Return the [X, Y] coordinate for the center point of the cell that contains the specified text.  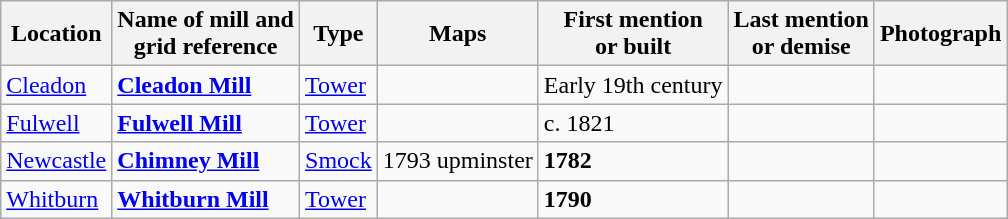
Type [339, 34]
Name of mill andgrid reference [206, 34]
Chimney Mill [206, 161]
Fulwell Mill [206, 123]
Last mention or demise [801, 34]
Newcastle [56, 161]
Maps [458, 34]
1790 [633, 199]
Whitburn Mill [206, 199]
Early 19th century [633, 85]
Photograph [940, 34]
Location [56, 34]
1782 [633, 161]
c. 1821 [633, 123]
Cleadon [56, 85]
Cleadon Mill [206, 85]
Smock [339, 161]
1793 upminster [458, 161]
First mentionor built [633, 34]
Fulwell [56, 123]
Whitburn [56, 199]
